Scan for the cell matching the given text and deliver its [x, y] coordinate at center. 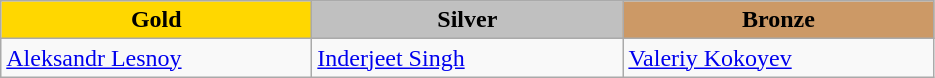
Bronze [778, 20]
Silver [468, 20]
Inderjeet Singh [468, 58]
Valeriy Kokoyev [778, 58]
Gold [156, 20]
Aleksandr Lesnoy [156, 58]
